Identify which cell holds the provided text, then report its (x, y) central coordinate. 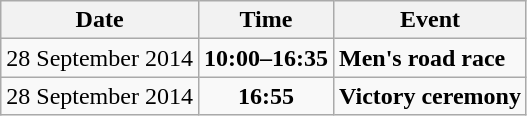
Time (266, 20)
Men's road race (430, 58)
16:55 (266, 96)
Event (430, 20)
Date (100, 20)
Victory ceremony (430, 96)
10:00–16:35 (266, 58)
